Extract the [X, Y] coordinate from the center of the cell holding the provided text.  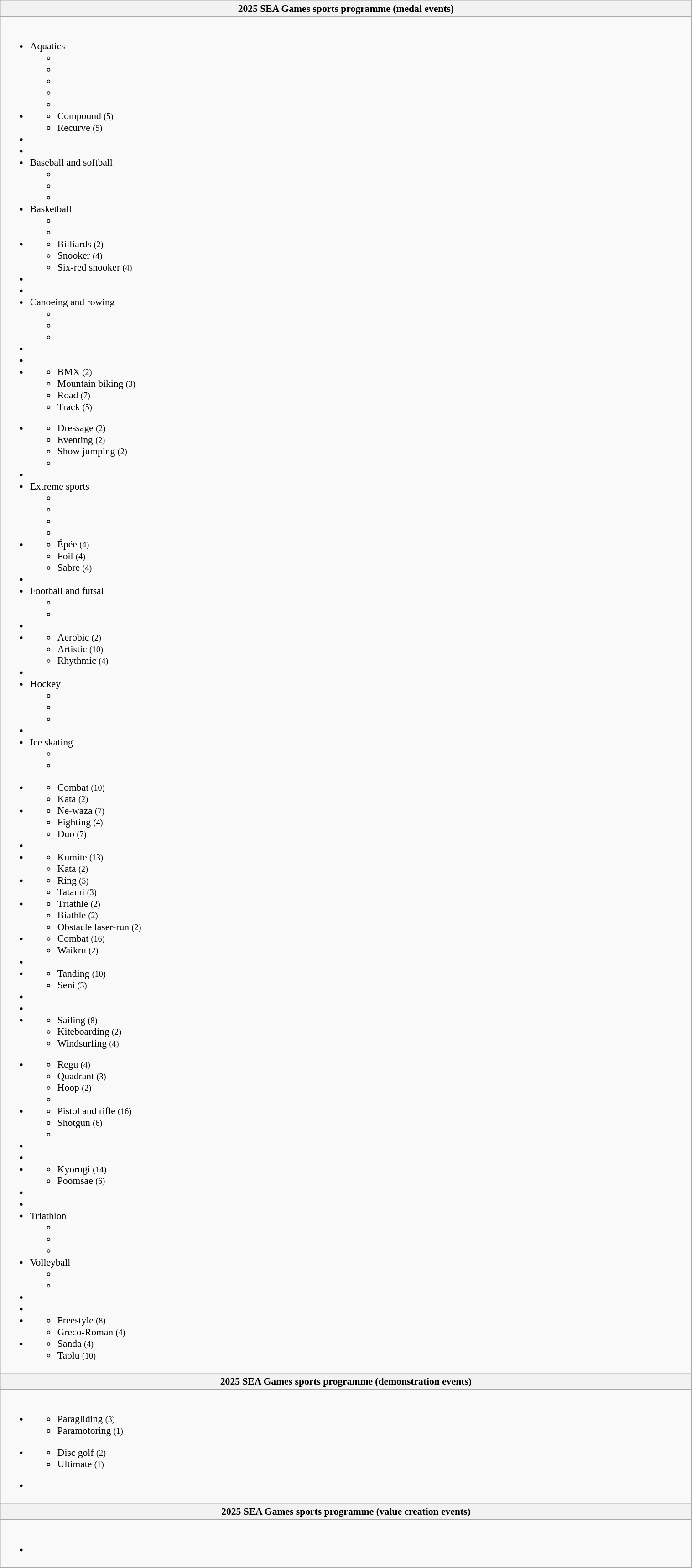
2025 SEA Games sports programme (demonstration events) [346, 1382]
2025 SEA Games sports programme (medal events) [346, 9]
2025 SEA Games sports programme (value creation events) [346, 1512]
Paragliding (3)Paramotoring (1)Disc golf (2)Ultimate (1) [346, 1446]
